Capture the cell that displays the provided text and extract its (x, y) central coordinate. 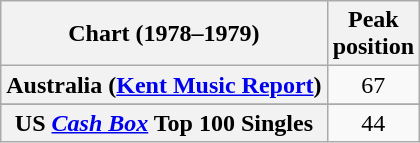
US Cash Box Top 100 Singles (164, 123)
Australia (Kent Music Report) (164, 85)
67 (373, 85)
Chart (1978–1979) (164, 34)
44 (373, 123)
Peakposition (373, 34)
